Determine the (X, Y) coordinate at the center of the cell enclosing the given text.  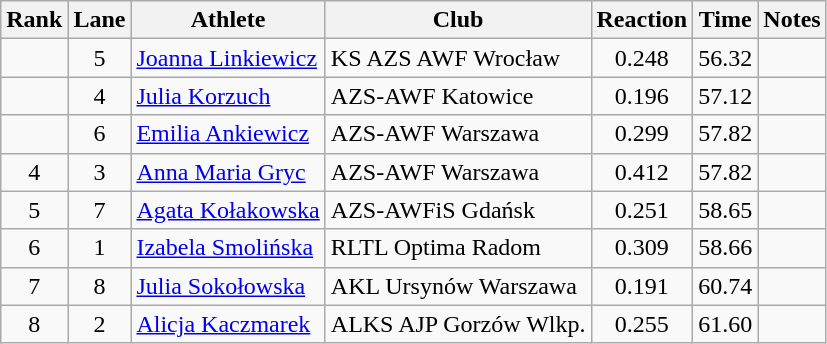
0.299 (642, 134)
Joanna Linkiewicz (228, 58)
Emilia Ankiewicz (228, 134)
Alicja Kaczmarek (228, 324)
0.196 (642, 96)
Agata Kołakowska (228, 210)
56.32 (726, 58)
0.191 (642, 286)
Julia Korzuch (228, 96)
0.255 (642, 324)
60.74 (726, 286)
Time (726, 20)
58.66 (726, 248)
AKL Ursynów Warszawa (458, 286)
61.60 (726, 324)
KS AZS AWF Wrocław (458, 58)
0.248 (642, 58)
0.251 (642, 210)
Anna Maria Gryc (228, 172)
0.309 (642, 248)
Julia Sokołowska (228, 286)
AZS-AWFiS Gdańsk (458, 210)
57.12 (726, 96)
RLTL Optima Radom (458, 248)
58.65 (726, 210)
Izabela Smolińska (228, 248)
Lane (100, 20)
Rank (34, 20)
ALKS AJP Gorzów Wlkp. (458, 324)
Club (458, 20)
1 (100, 248)
2 (100, 324)
3 (100, 172)
Notes (792, 20)
Reaction (642, 20)
Athlete (228, 20)
AZS-AWF Katowice (458, 96)
0.412 (642, 172)
